Provide the [x, y] coordinate of the cell's center where the given text is located.  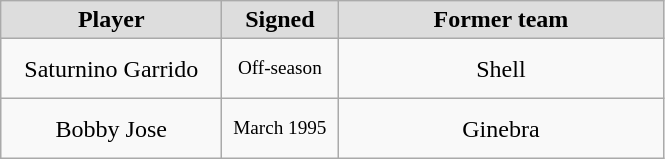
Bobby Jose [112, 129]
Former team [501, 20]
Player [112, 20]
Ginebra [501, 129]
March 1995 [280, 129]
Saturnino Garrido [112, 69]
Shell [501, 69]
Off-season [280, 69]
Signed [280, 20]
